Find where the given text appears and provide that cell's center as [X, Y] coordinate. 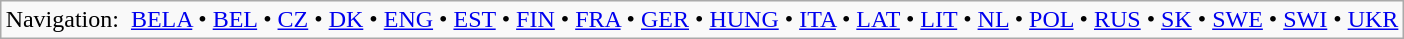
Navigation: BELA • BEL • CZ • DK • ENG • EST • FIN • FRA • GER • HUNG • ITA • LAT • LIT • NL • POL • RUS • SK • SWE • SWI • UKR [702, 20]
